Pinpoint the cell where the given text exists, returning its (x, y) midpoint coordinate. 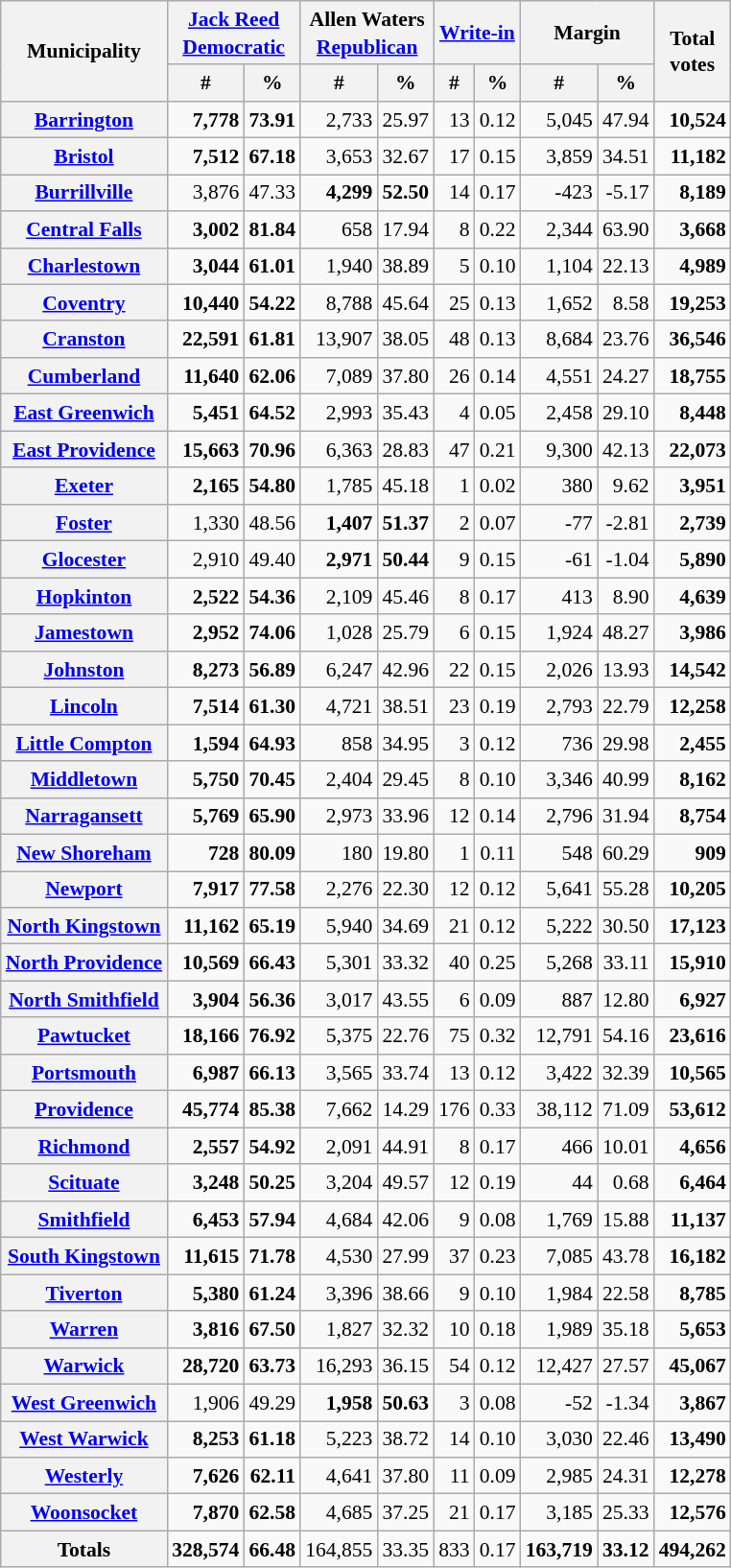
2,793 (559, 706)
50.44 (405, 559)
5,045 (559, 120)
70.96 (272, 449)
19,253 (693, 303)
50.63 (405, 1403)
28,720 (205, 1366)
Lincoln (84, 706)
548 (559, 853)
164,855 (339, 1550)
60.29 (625, 853)
4,530 (339, 1256)
3,422 (559, 1073)
43.78 (625, 1256)
7,514 (205, 706)
5,222 (559, 926)
2,276 (339, 890)
66.48 (272, 1550)
40.99 (625, 779)
2,344 (559, 229)
15,910 (693, 962)
13,490 (693, 1439)
Tiverton (84, 1293)
7,085 (559, 1256)
887 (559, 999)
0.32 (498, 1036)
38.72 (405, 1439)
37 (455, 1256)
54.80 (272, 487)
-77 (559, 523)
1,407 (339, 523)
32.67 (405, 156)
2,973 (339, 816)
15.88 (625, 1220)
1,104 (559, 266)
1,940 (339, 266)
4,721 (339, 706)
13,907 (339, 340)
Central Falls (84, 229)
2,109 (339, 596)
East Greenwich (84, 413)
0.11 (498, 853)
62.06 (272, 376)
4,685 (339, 1512)
17.94 (405, 229)
11,137 (693, 1220)
3,867 (693, 1403)
35.18 (625, 1329)
24.31 (625, 1476)
-52 (559, 1403)
18,166 (205, 1036)
2,910 (205, 559)
48 (455, 340)
3,185 (559, 1512)
35.43 (405, 413)
5,268 (559, 962)
11 (455, 1476)
45.46 (405, 596)
14,542 (693, 670)
29.45 (405, 779)
North Providence (84, 962)
1,827 (339, 1329)
16,182 (693, 1256)
8,684 (559, 340)
38.51 (405, 706)
23.76 (625, 340)
2,952 (205, 632)
6,987 (205, 1073)
728 (205, 853)
25.79 (405, 632)
36,546 (693, 340)
Johnston (84, 670)
33.12 (625, 1550)
3,248 (205, 1183)
5,451 (205, 413)
24.27 (625, 376)
28.83 (405, 449)
77.58 (272, 890)
Narragansett (84, 816)
1,984 (559, 1293)
12,576 (693, 1512)
2,165 (205, 487)
2,026 (559, 670)
65.19 (272, 926)
3,565 (339, 1073)
1,785 (339, 487)
9,300 (559, 449)
48.27 (625, 632)
71.78 (272, 1256)
25.33 (625, 1512)
2,091 (339, 1146)
South Kingstown (84, 1256)
8,785 (693, 1293)
10,440 (205, 303)
0.02 (498, 487)
11,640 (205, 376)
76.92 (272, 1036)
25 (455, 303)
Woonsocket (84, 1512)
Providence (84, 1109)
66.13 (272, 1073)
34.51 (625, 156)
0.68 (625, 1183)
-1.34 (625, 1403)
6,453 (205, 1220)
West Warwick (84, 1439)
47.94 (625, 120)
2,985 (559, 1476)
0.05 (498, 413)
6,927 (693, 999)
61.30 (272, 706)
7,089 (339, 376)
61.18 (272, 1439)
2,971 (339, 559)
8,448 (693, 413)
32.39 (625, 1073)
3,653 (339, 156)
2,455 (693, 743)
Glocester (84, 559)
5 (455, 266)
33.11 (625, 962)
North Kingstown (84, 926)
10,205 (693, 890)
4,989 (693, 266)
Pawtucket (84, 1036)
49.29 (272, 1403)
180 (339, 853)
31.94 (625, 816)
45.64 (405, 303)
38.05 (405, 340)
Charlestown (84, 266)
5,380 (205, 1293)
30.50 (625, 926)
56.36 (272, 999)
8,162 (693, 779)
61.24 (272, 1293)
163,719 (559, 1550)
64.93 (272, 743)
6,363 (339, 449)
22.46 (625, 1439)
74.06 (272, 632)
22.76 (405, 1036)
50.25 (272, 1183)
37.25 (405, 1512)
West Greenwich (84, 1403)
3,002 (205, 229)
67.18 (272, 156)
1,924 (559, 632)
Burrillville (84, 193)
7,626 (205, 1476)
36.15 (405, 1366)
33.32 (405, 962)
2,404 (339, 779)
4,551 (559, 376)
33.35 (405, 1550)
8,253 (205, 1439)
5,653 (693, 1329)
2,739 (693, 523)
45,774 (205, 1109)
Cranston (84, 340)
2,557 (205, 1146)
1,989 (559, 1329)
53,612 (693, 1109)
49.57 (405, 1183)
East Providence (84, 449)
3,904 (205, 999)
25.97 (405, 120)
3,859 (559, 156)
Allen WatersRepublican (366, 33)
27.57 (625, 1366)
1,769 (559, 1220)
-423 (559, 193)
12.80 (625, 999)
833 (455, 1550)
3,044 (205, 266)
7,662 (339, 1109)
5,223 (339, 1439)
0.18 (498, 1329)
380 (559, 487)
13.93 (625, 670)
176 (455, 1109)
3,876 (205, 193)
4 (455, 413)
62.58 (272, 1512)
4,299 (339, 193)
Scituate (84, 1183)
40 (455, 962)
2,458 (559, 413)
4,656 (693, 1146)
17 (455, 156)
14.29 (405, 1109)
63.90 (625, 229)
-61 (559, 559)
466 (559, 1146)
5,375 (339, 1036)
9.62 (625, 487)
2,522 (205, 596)
Newport (84, 890)
3,396 (339, 1293)
New Shoreham (84, 853)
0.07 (498, 523)
22.13 (625, 266)
Margin (587, 33)
Cumberland (84, 376)
65.90 (272, 816)
10 (455, 1329)
0.21 (498, 449)
52.50 (405, 193)
29.10 (625, 413)
2 (455, 523)
Totalvotes (693, 51)
Hopkinton (84, 596)
47 (455, 449)
11,162 (205, 926)
7,917 (205, 890)
Foster (84, 523)
66.43 (272, 962)
34.69 (405, 926)
3,986 (693, 632)
5,940 (339, 926)
6,464 (693, 1183)
51.37 (405, 523)
38,112 (559, 1109)
Middletown (84, 779)
23,616 (693, 1036)
48.56 (272, 523)
15,663 (205, 449)
16,293 (339, 1366)
2,993 (339, 413)
17,123 (693, 926)
Smithfield (84, 1220)
3,816 (205, 1329)
10,569 (205, 962)
909 (693, 853)
3,030 (559, 1439)
42.96 (405, 670)
10,565 (693, 1073)
38.66 (405, 1293)
4,639 (693, 596)
Jamestown (84, 632)
Jack ReedDemocratic (234, 33)
1,906 (205, 1403)
7,512 (205, 156)
56.89 (272, 670)
42.06 (405, 1220)
32.32 (405, 1329)
North Smithfield (84, 999)
Totals (84, 1550)
47.33 (272, 193)
10,524 (693, 120)
34.95 (405, 743)
64.52 (272, 413)
45.18 (405, 487)
1,958 (339, 1403)
19.80 (405, 853)
8,273 (205, 670)
5,641 (559, 890)
61.01 (272, 266)
7,778 (205, 120)
3,668 (693, 229)
8,788 (339, 303)
Write-in (477, 33)
22.30 (405, 890)
12,278 (693, 1476)
5,890 (693, 559)
0.22 (498, 229)
75 (455, 1036)
Barrington (84, 120)
55.28 (625, 890)
49.40 (272, 559)
0.23 (498, 1256)
5,750 (205, 779)
Bristol (84, 156)
22,591 (205, 340)
80.09 (272, 853)
67.50 (272, 1329)
73.91 (272, 120)
494,262 (693, 1550)
44.91 (405, 1146)
736 (559, 743)
-5.17 (625, 193)
5,769 (205, 816)
1,652 (559, 303)
4,641 (339, 1476)
858 (339, 743)
29.98 (625, 743)
12,258 (693, 706)
658 (339, 229)
8.58 (625, 303)
0.33 (498, 1109)
12,427 (559, 1366)
42.13 (625, 449)
8,754 (693, 816)
54 (455, 1366)
Richmond (84, 1146)
54.92 (272, 1146)
-1.04 (625, 559)
11,182 (693, 156)
3,951 (693, 487)
12,791 (559, 1036)
3,017 (339, 999)
23 (455, 706)
Warwick (84, 1366)
Coventry (84, 303)
413 (559, 596)
4,684 (339, 1220)
54.36 (272, 596)
38.89 (405, 266)
0.25 (498, 962)
Westerly (84, 1476)
26 (455, 376)
22.58 (625, 1293)
61.81 (272, 340)
70.45 (272, 779)
8,189 (693, 193)
Portsmouth (84, 1073)
22.79 (625, 706)
27.99 (405, 1256)
2,796 (559, 816)
57.94 (272, 1220)
33.96 (405, 816)
18,755 (693, 376)
1,028 (339, 632)
11,615 (205, 1256)
3,346 (559, 779)
71.09 (625, 1109)
33.74 (405, 1073)
-2.81 (625, 523)
44 (559, 1183)
22,073 (693, 449)
8.90 (625, 596)
45,067 (693, 1366)
7,870 (205, 1512)
3,204 (339, 1183)
2,733 (339, 120)
10.01 (625, 1146)
1,594 (205, 743)
62.11 (272, 1476)
43.55 (405, 999)
63.73 (272, 1366)
Warren (84, 1329)
85.38 (272, 1109)
5,301 (339, 962)
1,330 (205, 523)
Municipality (84, 51)
6,247 (339, 670)
22 (455, 670)
81.84 (272, 229)
Exeter (84, 487)
Little Compton (84, 743)
54.16 (625, 1036)
328,574 (205, 1550)
54.22 (272, 303)
